Scan for the cell matching the given text and deliver its [x, y] coordinate at center. 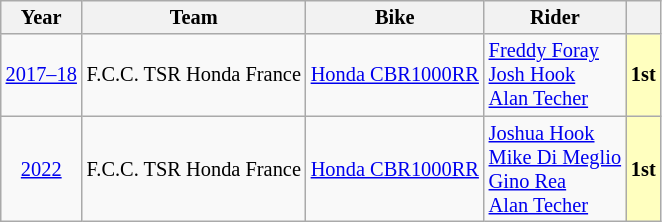
Team [194, 17]
Rider [555, 17]
2022 [42, 169]
Year [42, 17]
Joshua Hook Mike Di Meglio Gino Rea Alan Techer [555, 169]
Freddy Foray Josh Hook Alan Techer [555, 75]
Bike [395, 17]
2017–18 [42, 75]
